Capture the cell that displays the provided text and extract its [X, Y] central coordinate. 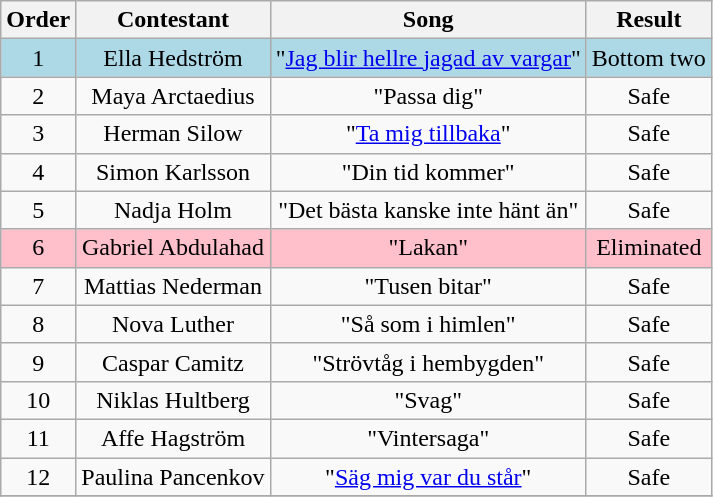
Ella Hedström [173, 58]
Caspar Camitz [173, 362]
"Så som i himlen" [428, 324]
Maya Arctaedius [173, 96]
Gabriel Abdulahad [173, 248]
Herman Silow [173, 134]
Mattias Nederman [173, 286]
Eliminated [648, 248]
10 [38, 400]
3 [38, 134]
Order [38, 20]
"Din tid kommer" [428, 172]
"Passa dig" [428, 96]
"Säg mig var du står" [428, 477]
11 [38, 438]
Nadja Holm [173, 210]
7 [38, 286]
"Svag" [428, 400]
4 [38, 172]
8 [38, 324]
Niklas Hultberg [173, 400]
Song [428, 20]
12 [38, 477]
5 [38, 210]
Simon Karlsson [173, 172]
Affe Hagström [173, 438]
"Tusen bitar" [428, 286]
"Ta mig tillbaka" [428, 134]
Contestant [173, 20]
Bottom two [648, 58]
2 [38, 96]
6 [38, 248]
Nova Luther [173, 324]
"Lakan" [428, 248]
"Det bästa kanske inte hänt än" [428, 210]
Result [648, 20]
"Strövtåg i hembygden" [428, 362]
"Jag blir hellre jagad av vargar" [428, 58]
1 [38, 58]
Paulina Pancenkov [173, 477]
9 [38, 362]
"Vintersaga" [428, 438]
